Return (X, Y) of the center of cell containing provided text 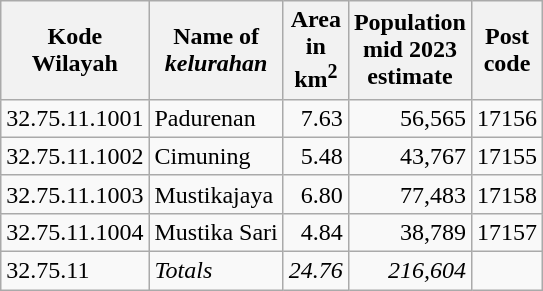
17156 (506, 118)
77,483 (410, 194)
Kode Wilayah (75, 50)
216,604 (410, 271)
Area in km2 (316, 50)
32.75.11.1001 (75, 118)
Postcode (506, 50)
32.75.11 (75, 271)
Padurenan (216, 118)
6.80 (316, 194)
Mustikajaya (216, 194)
7.63 (316, 118)
17155 (506, 156)
32.75.11.1004 (75, 232)
32.75.11.1003 (75, 194)
17158 (506, 194)
24.76 (316, 271)
17157 (506, 232)
Cimuning (216, 156)
56,565 (410, 118)
Totals (216, 271)
43,767 (410, 156)
4.84 (316, 232)
Name of kelurahan (216, 50)
38,789 (410, 232)
Mustika Sari (216, 232)
Populationmid 2023estimate (410, 50)
32.75.11.1002 (75, 156)
5.48 (316, 156)
